Provide the [X, Y] coordinate of the cell's center where the given text is located.  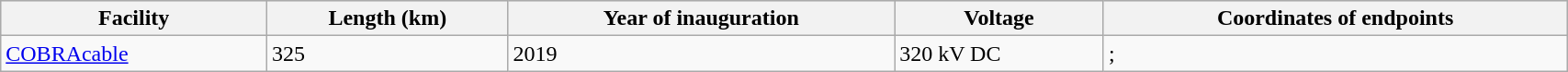
; [1335, 54]
Voltage [999, 18]
320 kV DC [999, 54]
Facility [134, 18]
Year of inauguration [702, 18]
Length (km) [388, 18]
Coordinates of endpoints [1335, 18]
325 [388, 54]
2019 [702, 54]
COBRAcable [134, 54]
